Search for the cell housing the specified text and yield its [X, Y] center coordinate. 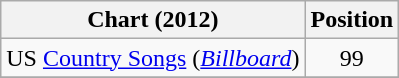
99 [352, 58]
US Country Songs (Billboard) [153, 58]
Position [352, 20]
Chart (2012) [153, 20]
